Detect which cell encompasses the target text, then output its [x, y] center coordinate. 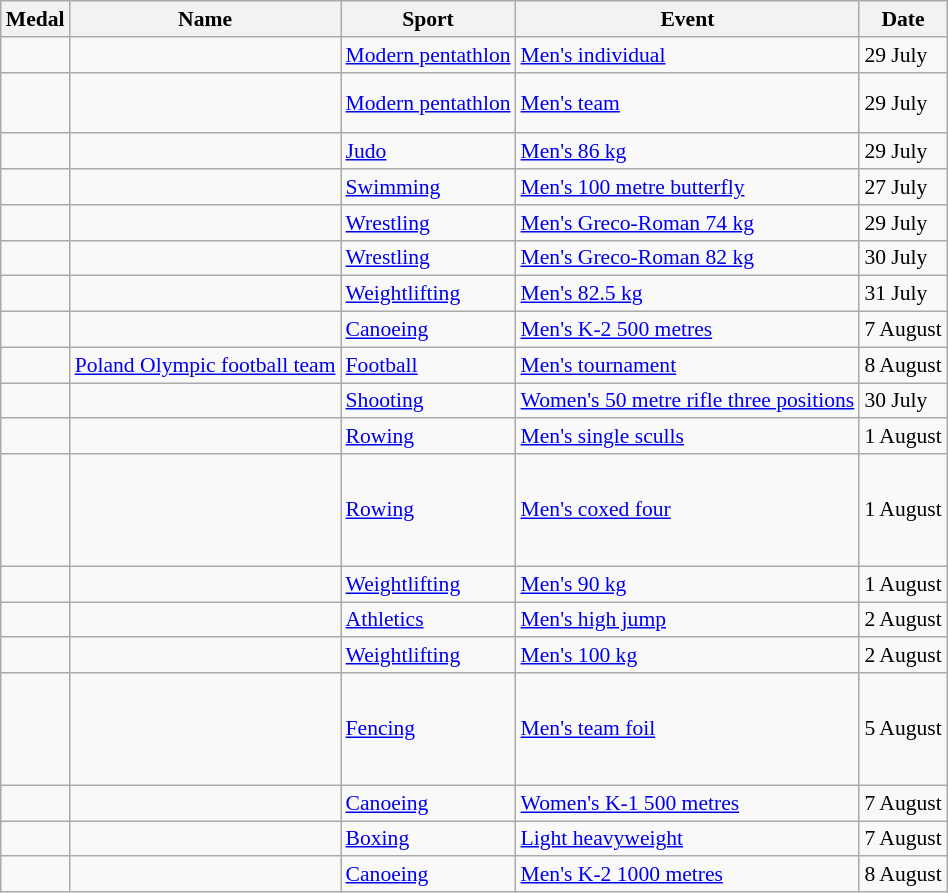
Men's high jump [688, 620]
Women's 50 metre rifle three positions [688, 401]
Men's 90 kg [688, 584]
27 July [902, 187]
Men's individual [688, 55]
Shooting [428, 401]
Judo [428, 152]
Men's 86 kg [688, 152]
Medal [36, 19]
5 August [902, 729]
Name [206, 19]
Men's 82.5 kg [688, 294]
Men's 100 kg [688, 656]
Date [902, 19]
Boxing [428, 839]
Men's K-2 500 metres [688, 330]
Fencing [428, 729]
Men's single sculls [688, 437]
Men's Greco-Roman 74 kg [688, 223]
Men's 100 metre butterfly [688, 187]
Sport [428, 19]
Football [428, 365]
Men's team foil [688, 729]
Men's coxed four [688, 510]
Men's team [688, 102]
Poland Olympic football team [206, 365]
Athletics [428, 620]
Light heavyweight [688, 839]
Women's K-1 500 metres [688, 803]
Swimming [428, 187]
Men's Greco-Roman 82 kg [688, 258]
Event [688, 19]
31 July [902, 294]
Men's K-2 1000 metres [688, 875]
Men's tournament [688, 365]
